Locate the cell with the specified text and output its (x, y) center coordinate. 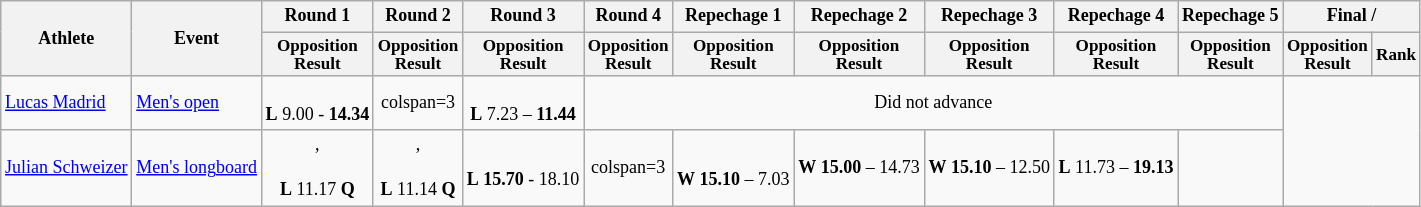
Event (196, 38)
, L 11.14 Q (418, 168)
L 7.23 – 11.44 (522, 103)
, L 11.17 Q (317, 168)
Did not advance (934, 103)
Lucas Madrid (66, 103)
Repechage 3 (989, 16)
Rank (1396, 54)
Athlete (66, 38)
Repechage 4 (1116, 16)
Round 3 (522, 16)
W 15.00 – 14.73 (859, 168)
Round 1 (317, 16)
Repechage 5 (1230, 16)
Final / (1352, 16)
Round 2 (418, 16)
Julian Schweizer (66, 168)
Repechage 2 (859, 16)
Men's open (196, 103)
W 15.10 – 12.50 (989, 168)
W 15.10 – 7.03 (734, 168)
Men's longboard (196, 168)
L 9.00 - 14.34 (317, 103)
L 15.70 - 18.10 (522, 168)
Repechage 1 (734, 16)
L 11.73 – 19.13 (1116, 168)
Round 4 (628, 16)
